From the cell containing the given text, extract its center point as (x, y) coordinate. 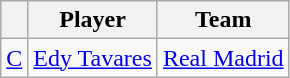
Real Madrid (223, 58)
Player (93, 20)
C (14, 58)
Edy Tavares (93, 58)
Team (223, 20)
